Extract the [x, y] coordinate from the center of the cell holding the provided text.  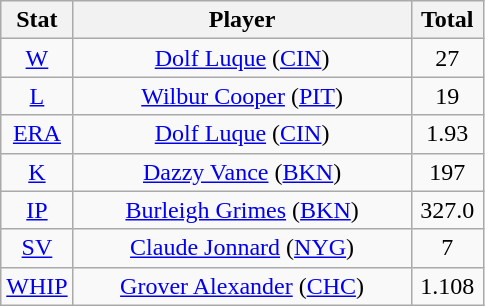
Player [242, 20]
1.93 [447, 134]
Dazzy Vance (BKN) [242, 172]
W [37, 58]
IP [37, 210]
Stat [37, 20]
Grover Alexander (CHC) [242, 286]
K [37, 172]
Wilbur Cooper (PIT) [242, 96]
WHIP [37, 286]
197 [447, 172]
Burleigh Grimes (BKN) [242, 210]
Claude Jonnard (NYG) [242, 248]
1.108 [447, 286]
27 [447, 58]
7 [447, 248]
L [37, 96]
327.0 [447, 210]
SV [37, 248]
19 [447, 96]
Total [447, 20]
ERA [37, 134]
